Pinpoint the cell where the given text exists, returning its [x, y] midpoint coordinate. 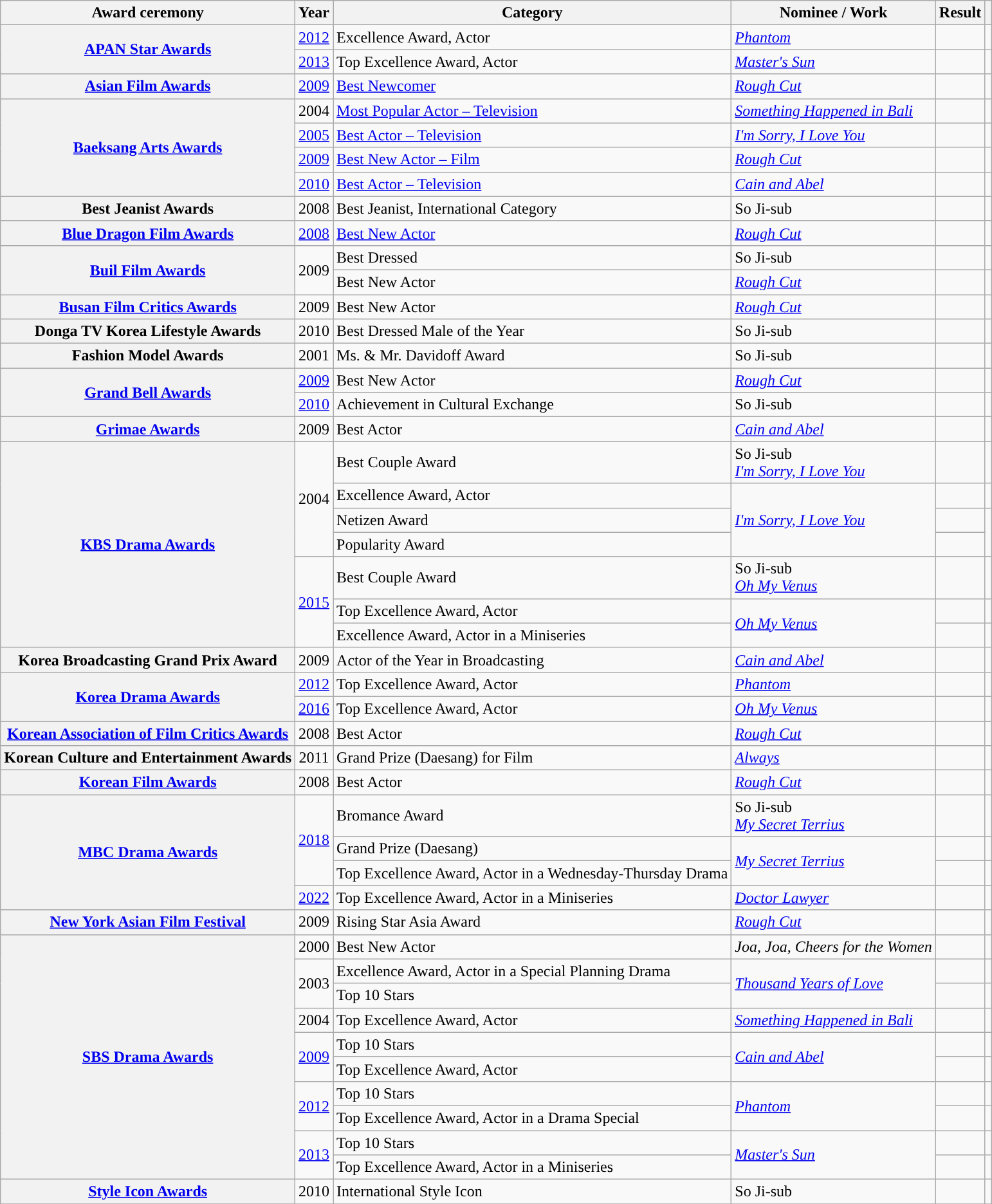
2003 [314, 983]
Grand Prize (Daesang) [533, 849]
Category [533, 13]
Result [960, 13]
Netizen Award [533, 520]
Donga TV Korea Lifestyle Awards [148, 331]
Best Dressed Male of the Year [533, 331]
2022 [314, 898]
So Ji-sub My Secret Terrius [834, 816]
My Secret Terrius [834, 861]
Best Jeanist Awards [148, 208]
Fashion Model Awards [148, 356]
Korean Film Awards [148, 783]
Korea Drama Awards [148, 696]
Asian Film Awards [148, 86]
Bromance Award [533, 816]
Popularity Award [533, 544]
Busan Film Critics Awards [148, 307]
Joa, Joa, Cheers for the Women [834, 947]
Nominee / Work [834, 13]
International Style Icon [533, 1192]
Award ceremony [148, 13]
Doctor Lawyer [834, 898]
Achievement in Cultural Exchange [533, 405]
Buil Film Awards [148, 270]
KBS Drama Awards [148, 544]
So Ji-sub Oh My Venus [834, 578]
2018 [314, 840]
Most Popular Actor – Television [533, 111]
Korean Association of Film Critics Awards [148, 733]
Baeksang Arts Awards [148, 147]
2016 [314, 709]
Best Dressed [533, 257]
2005 [314, 135]
Best New Actor – Film [533, 160]
Excellence Award, Actor in a Special Planning Drama [533, 971]
MBC Drama Awards [148, 852]
Thousand Years of Love [834, 983]
SBS Drama Awards [148, 1057]
Korean Culture and Entertainment Awards [148, 758]
Rising Star Asia Award [533, 922]
New York Asian Film Festival [148, 922]
Best Jeanist, International Category [533, 208]
Best Newcomer [533, 86]
So Ji-sub I'm Sorry, I Love You [834, 462]
Top Excellence Award, Actor in a Drama Special [533, 1118]
Grimae Awards [148, 429]
Blue Dragon Film Awards [148, 233]
2011 [314, 758]
Grand Prize (Daesang) for Film [533, 758]
Style Icon Awards [148, 1192]
Year [314, 13]
2001 [314, 356]
Top Excellence Award, Actor in a Wednesday-Thursday Drama [533, 873]
Excellence Award, Actor in a Miniseries [533, 635]
Ms. & Mr. Davidoff Award [533, 356]
2015 [314, 602]
Korea Broadcasting Grand Prix Award [148, 660]
Grand Bell Awards [148, 393]
Actor of the Year in Broadcasting [533, 660]
2000 [314, 947]
APAN Star Awards [148, 50]
Always [834, 758]
